Determine the (x, y) coordinate at the center of the cell enclosing the given text.  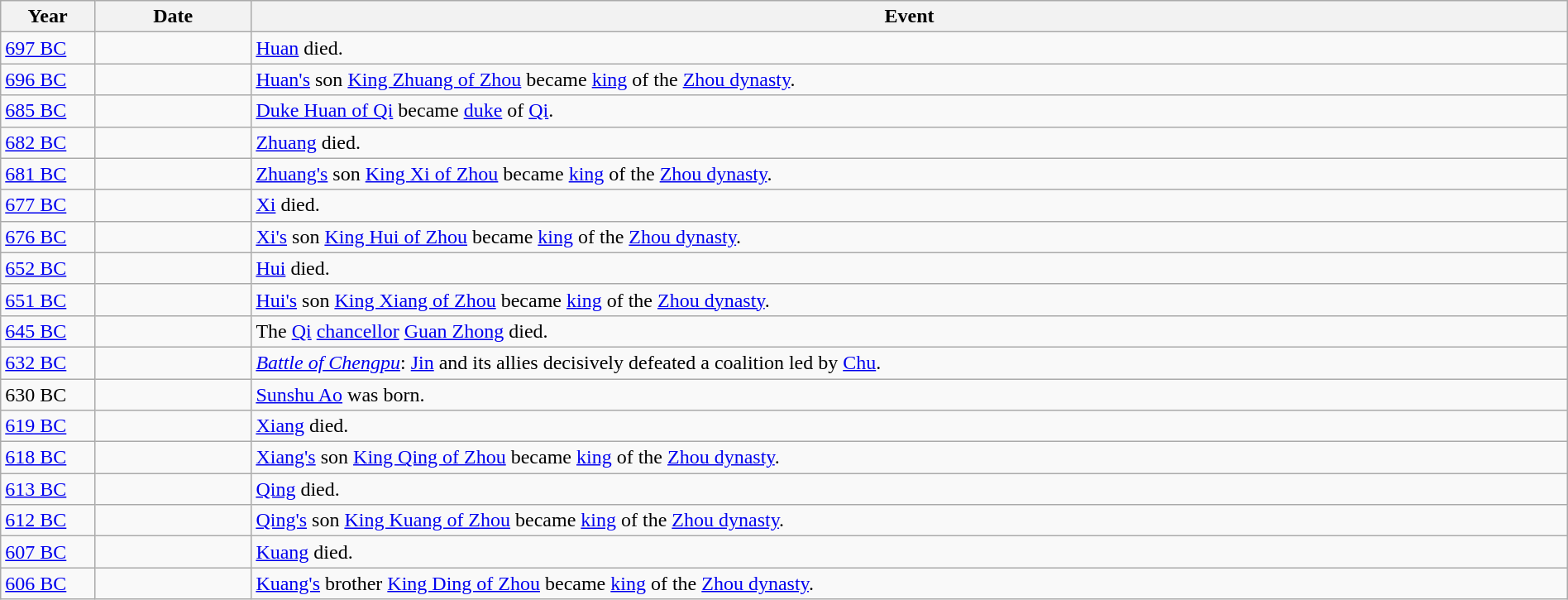
645 BC (48, 331)
Xi's son King Hui of Zhou became king of the Zhou dynasty. (910, 237)
Kuang's brother King Ding of Zhou became king of the Zhou dynasty. (910, 583)
Hui's son King Xiang of Zhou became king of the Zhou dynasty. (910, 300)
677 BC (48, 205)
Qing's son King Kuang of Zhou became king of the Zhou dynasty. (910, 521)
Zhuang's son King Xi of Zhou became king of the Zhou dynasty. (910, 174)
Duke Huan of Qi became duke of Qi. (910, 111)
Huan's son King Zhuang of Zhou became king of the Zhou dynasty. (910, 79)
Event (910, 17)
Hui died. (910, 268)
Huan died. (910, 48)
651 BC (48, 300)
681 BC (48, 174)
Date (172, 17)
606 BC (48, 583)
613 BC (48, 489)
Xi died. (910, 205)
619 BC (48, 426)
Battle of Chengpu: Jin and its allies decisively defeated a coalition led by Chu. (910, 362)
630 BC (48, 395)
607 BC (48, 552)
632 BC (48, 362)
612 BC (48, 521)
Qing died. (910, 489)
676 BC (48, 237)
682 BC (48, 142)
The Qi chancellor Guan Zhong died. (910, 331)
652 BC (48, 268)
Year (48, 17)
Kuang died. (910, 552)
696 BC (48, 79)
Xiang's son King Qing of Zhou became king of the Zhou dynasty. (910, 458)
Sunshu Ao was born. (910, 395)
Xiang died. (910, 426)
Zhuang died. (910, 142)
685 BC (48, 111)
618 BC (48, 458)
697 BC (48, 48)
